Scan for the cell matching the given text and deliver its (X, Y) coordinate at center. 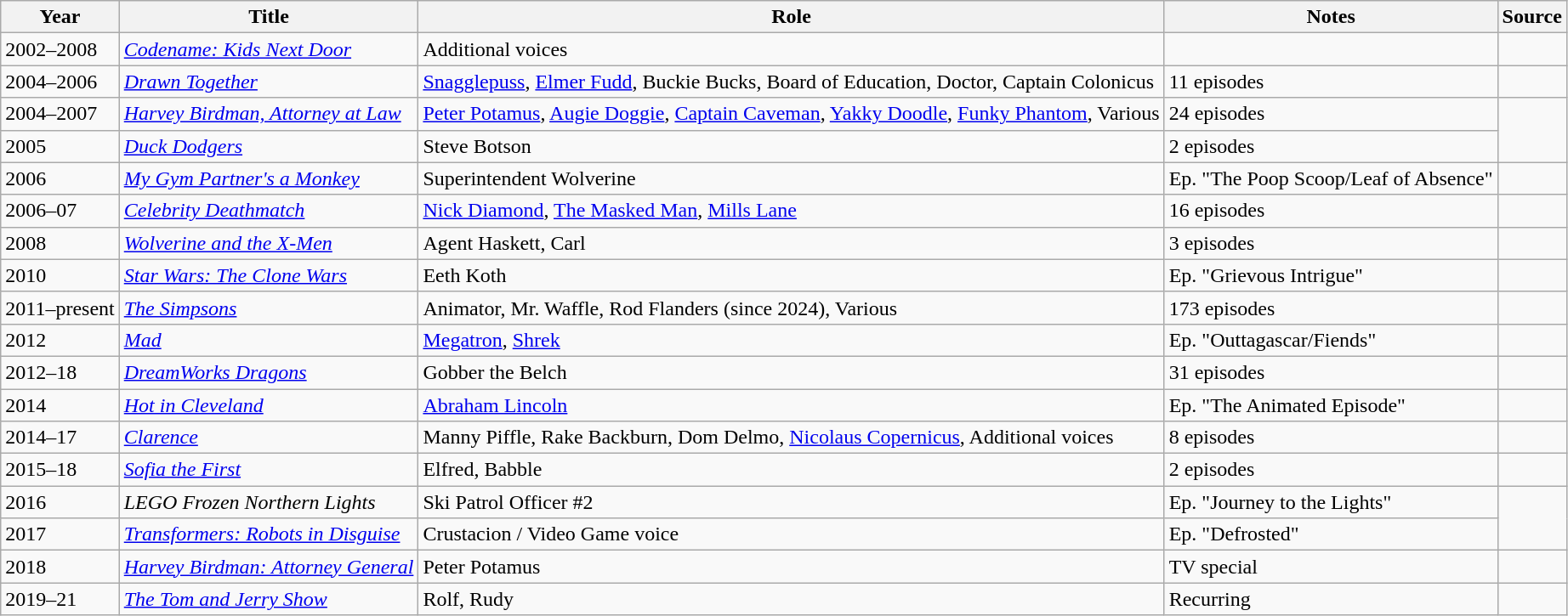
Clarence (269, 438)
Duck Dodgers (269, 146)
2014 (60, 405)
Recurring (1331, 599)
The Simpsons (269, 308)
Role (791, 17)
Eeth Koth (791, 275)
3 episodes (1331, 243)
Celebrity Deathmatch (269, 211)
24 episodes (1331, 114)
Sofia the First (269, 470)
11 episodes (1331, 82)
31 episodes (1331, 372)
8 episodes (1331, 438)
Drawn Together (269, 82)
Rolf, Rudy (791, 599)
Ep. "The Animated Episode" (1331, 405)
2004–2007 (60, 114)
Ep. "Outtagascar/Fiends" (1331, 340)
Agent Haskett, Carl (791, 243)
2006 (60, 178)
2019–21 (60, 599)
2012–18 (60, 372)
Ep. "The Poop Scoop/Leaf of Absence" (1331, 178)
16 episodes (1331, 211)
2006–07 (60, 211)
Harvey Birdman, Attorney at Law (269, 114)
The Tom and Jerry Show (269, 599)
Star Wars: The Clone Wars (269, 275)
Animator, Mr. Waffle, Rod Flanders (since 2024), Various (791, 308)
Title (269, 17)
2016 (60, 502)
My Gym Partner's a Monkey (269, 178)
Ep. "Grievous Intrigue" (1331, 275)
2011–present (60, 308)
Codename: Kids Next Door (269, 49)
2014–17 (60, 438)
2018 (60, 567)
Year (60, 17)
Harvey Birdman: Attorney General (269, 567)
Mad (269, 340)
TV special (1331, 567)
Transformers: Robots in Disguise (269, 534)
Wolverine and the X-Men (269, 243)
Peter Potamus (791, 567)
DreamWorks Dragons (269, 372)
2005 (60, 146)
Ep. "Defrosted" (1331, 534)
Crustacion / Video Game voice (791, 534)
2010 (60, 275)
2012 (60, 340)
Elfred, Babble (791, 470)
173 episodes (1331, 308)
Notes (1331, 17)
Peter Potamus, Augie Doggie, Captain Caveman, Yakky Doodle, Funky Phantom, Various (791, 114)
Ep. "Journey to the Lights" (1331, 502)
LEGO Frozen Northern Lights (269, 502)
Steve Botson (791, 146)
2004–2006 (60, 82)
Additional voices (791, 49)
2008 (60, 243)
2015–18 (60, 470)
Source (1532, 17)
Snagglepuss, Elmer Fudd, Buckie Bucks, Board of Education, Doctor, Captain Colonicus (791, 82)
Manny Piffle, Rake Backburn, Dom Delmo, Nicolaus Copernicus, Additional voices (791, 438)
Superintendent Wolverine (791, 178)
Nick Diamond, The Masked Man, Mills Lane (791, 211)
Gobber the Belch (791, 372)
2002–2008 (60, 49)
Hot in Cleveland (269, 405)
2017 (60, 534)
Ski Patrol Officer #2 (791, 502)
Megatron, Shrek (791, 340)
Abraham Lincoln (791, 405)
